Output the [x, y] coordinate of the center of the cell containing the given text.  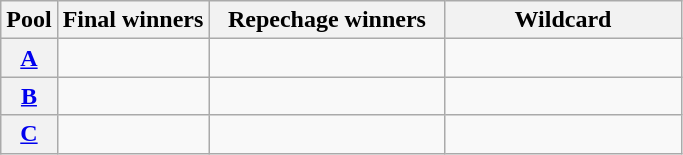
B [29, 96]
Repechage winners [327, 20]
Final winners [133, 20]
Pool [29, 20]
C [29, 134]
A [29, 58]
Wildcard [563, 20]
